Return [X, Y] of the center of cell containing provided text 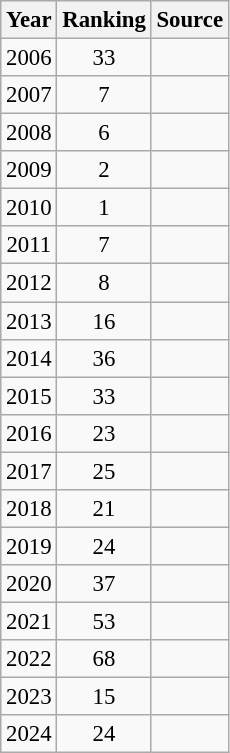
2006 [29, 58]
1 [104, 208]
2018 [29, 509]
2012 [29, 283]
2007 [29, 95]
2015 [29, 396]
2016 [29, 433]
25 [104, 471]
2022 [29, 659]
2011 [29, 245]
2020 [29, 584]
2023 [29, 697]
2024 [29, 734]
2014 [29, 358]
6 [104, 133]
Source [190, 20]
2008 [29, 133]
23 [104, 433]
2017 [29, 471]
Year [29, 20]
2013 [29, 321]
2010 [29, 208]
Ranking [104, 20]
68 [104, 659]
16 [104, 321]
53 [104, 621]
36 [104, 358]
2 [104, 170]
15 [104, 697]
21 [104, 509]
8 [104, 283]
2019 [29, 546]
2009 [29, 170]
2021 [29, 621]
37 [104, 584]
